Detect which cell encompasses the target text, then output its [x, y] center coordinate. 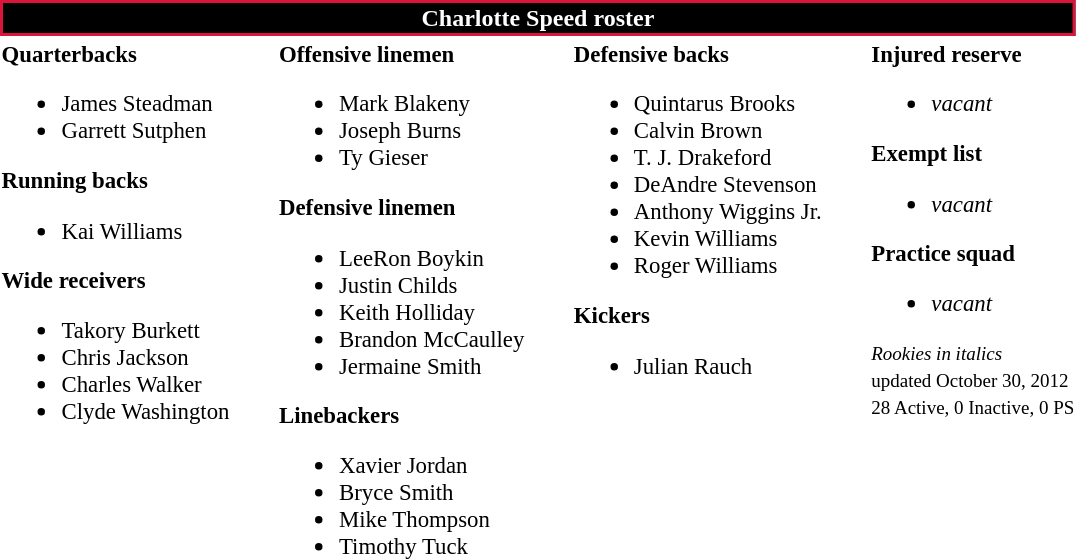
Charlotte Speed roster [538, 18]
